Scan for the cell matching the given text and deliver its [x, y] coordinate at center. 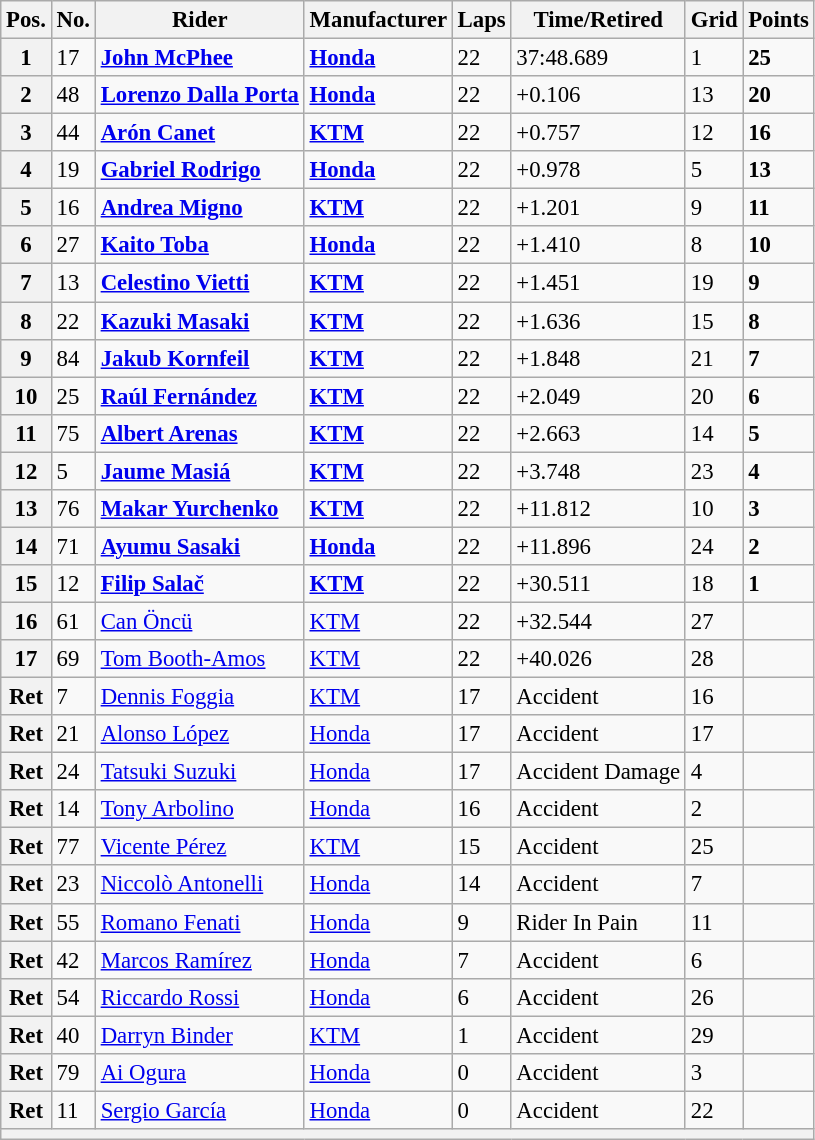
Manufacturer [378, 20]
John McPhee [200, 58]
55 [73, 922]
Tom Booth-Amos [200, 659]
37:48.689 [598, 58]
Niccolò Antonelli [200, 885]
42 [73, 960]
Sergio García [200, 1110]
+40.026 [598, 659]
Celestino Vietti [200, 283]
Alonso López [200, 734]
29 [714, 1035]
Ai Ogura [200, 1073]
Can Öncü [200, 621]
Makar Yurchenko [200, 509]
+0.757 [598, 133]
Marcos Ramírez [200, 960]
Rider [200, 20]
+1.848 [598, 358]
69 [73, 659]
Jakub Kornfeil [200, 358]
44 [73, 133]
48 [73, 95]
+2.663 [598, 433]
Ayumu Sasaki [200, 546]
+3.748 [598, 471]
Gabriel Rodrigo [200, 170]
Romano Fenati [200, 922]
+0.978 [598, 170]
Jaume Masiá [200, 471]
75 [73, 433]
Vicente Pérez [200, 847]
84 [73, 358]
+32.544 [598, 621]
Grid [714, 20]
Tony Arbolino [200, 809]
18 [714, 584]
Laps [482, 20]
Time/Retired [598, 20]
Rider In Pain [598, 922]
77 [73, 847]
Darryn Binder [200, 1035]
+1.636 [598, 321]
Dennis Foggia [200, 697]
Points [778, 20]
No. [73, 20]
76 [73, 509]
+1.451 [598, 283]
+1.410 [598, 245]
26 [714, 997]
28 [714, 659]
40 [73, 1035]
Tatsuki Suzuki [200, 772]
54 [73, 997]
+11.812 [598, 509]
Riccardo Rossi [200, 997]
Lorenzo Dalla Porta [200, 95]
+2.049 [598, 396]
Accident Damage [598, 772]
Kazuki Masaki [200, 321]
61 [73, 621]
+0.106 [598, 95]
Pos. [26, 20]
Kaito Toba [200, 245]
Filip Salač [200, 584]
+30.511 [598, 584]
Arón Canet [200, 133]
79 [73, 1073]
Albert Arenas [200, 433]
+1.201 [598, 208]
Raúl Fernández [200, 396]
+11.896 [598, 546]
Andrea Migno [200, 208]
71 [73, 546]
